Extract the (X, Y) coordinate from the center of the cell holding the provided text.  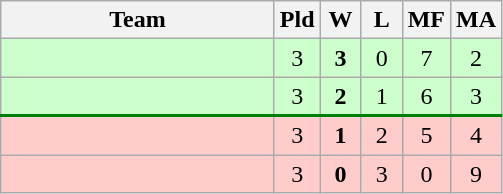
L (382, 20)
Team (138, 20)
6 (426, 96)
4 (476, 136)
7 (426, 58)
Pld (297, 20)
MF (426, 20)
MA (476, 20)
9 (476, 173)
W (340, 20)
5 (426, 136)
